Extract the (x, y) coordinate from the center of the cell holding the provided text.  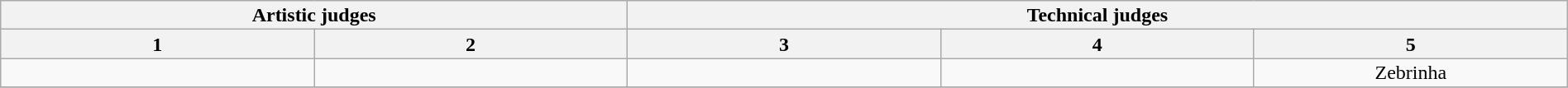
Technical judges (1098, 15)
4 (1097, 44)
2 (471, 44)
Zebrinha (1411, 72)
5 (1411, 44)
1 (157, 44)
3 (784, 44)
Artistic judges (314, 15)
